Search for the cell housing the specified text and yield its (x, y) center coordinate. 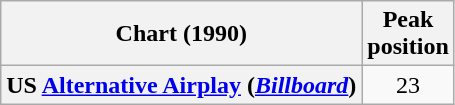
Peakposition (408, 34)
US Alternative Airplay (Billboard) (182, 85)
Chart (1990) (182, 34)
23 (408, 85)
